Return the (x, y) coordinate for the center point of the cell that contains the specified text.  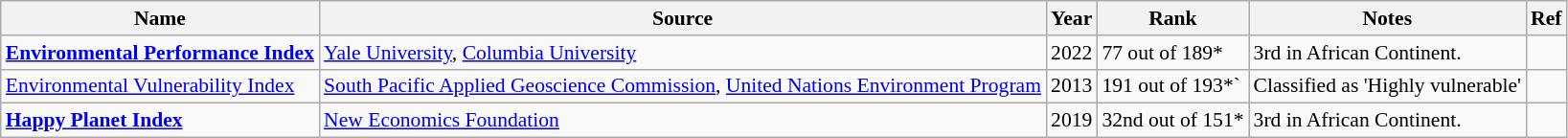
32nd out of 151* (1172, 121)
Classified as 'Highly vulnerable' (1387, 86)
2013 (1071, 86)
New Economics Foundation (682, 121)
Happy Planet Index (160, 121)
Ref (1546, 18)
Environmental Vulnerability Index (160, 86)
South Pacific Applied Geoscience Commission, United Nations Environment Program (682, 86)
Year (1071, 18)
Yale University, Columbia University (682, 53)
Notes (1387, 18)
2019 (1071, 121)
Source (682, 18)
Rank (1172, 18)
2022 (1071, 53)
Environmental Performance Index (160, 53)
77 out of 189* (1172, 53)
Name (160, 18)
191 out of 193*` (1172, 86)
